Output the [x, y] coordinate of the center of the cell containing the given text.  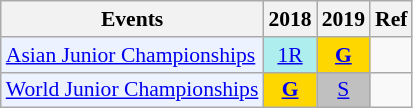
Events [132, 19]
Ref [391, 19]
2018 [290, 19]
2019 [344, 19]
World Junior Championships [132, 90]
1R [290, 55]
Asian Junior Championships [132, 55]
S [344, 90]
